Find where the given text appears and provide that cell's center as [x, y] coordinate. 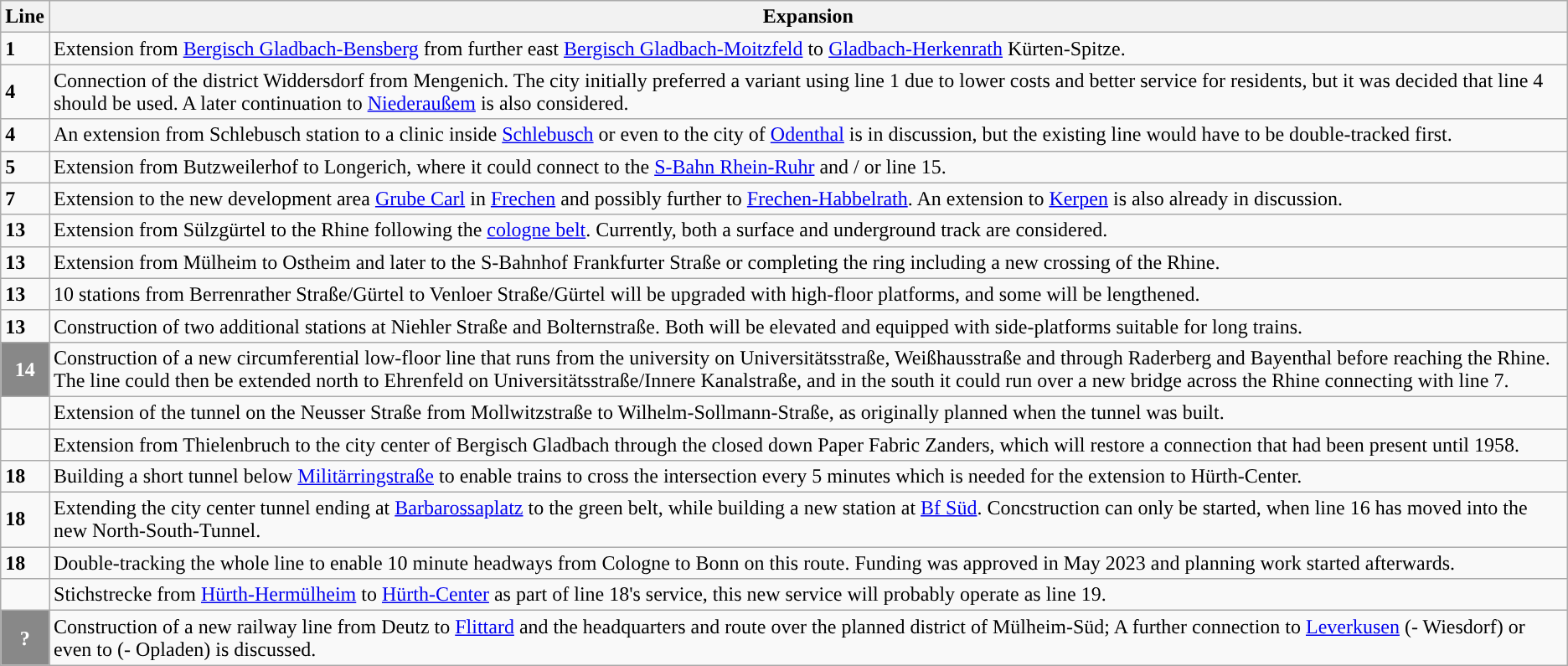
1 [25, 49]
Stichstrecke from Hürth-Hermülheim to Hürth-Center as part of line 18's service, this new service will probably operate as line 19. [807, 595]
7 [25, 199]
Extension from Sülzgürtel to the Rhine following the cologne belt. Currently, both a surface and underground track are considered. [807, 230]
5 [25, 167]
Extension from Mülheim to Ostheim and later to the S-Bahnhof Frankfurter Straße or completing the ring including a new crossing of the Rhine. [807, 262]
Extension from Bergisch Gladbach-Bensberg from further east Bergisch Gladbach-Moitzfeld to Gladbach-Herkenrath Kürten-Spitze. [807, 49]
Extension from Butzweilerhof to Longerich, where it could connect to the S-Bahn Rhein-Ruhr and / or line 15. [807, 167]
Extension of the tunnel on the Neusser Straße from Mollwitzstraße to Wilhelm-Sollmann-Straße, as originally planned when the tunnel was built. [807, 412]
10 stations from Berrenrather Straße/Gürtel to Venloer Straße/Gürtel will be upgraded with high-floor platforms, and some will be lengthened. [807, 294]
Line [25, 17]
14 [25, 369]
? [25, 638]
Expansion [807, 17]
